Find where the given text appears and provide that cell's center as (X, Y) coordinate. 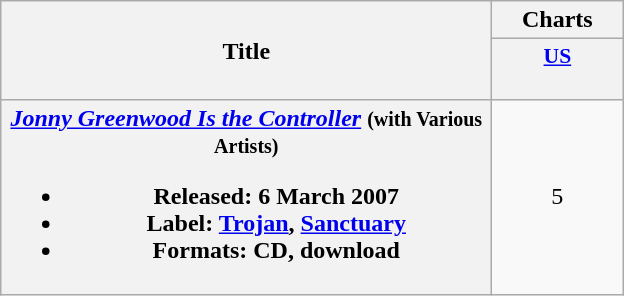
Title (246, 50)
5 (558, 197)
US (558, 70)
Jonny Greenwood Is the Controller (with Various Artists)Released: 6 March 2007Label: Trojan, SanctuaryFormats: CD, download (246, 197)
Charts (558, 20)
